Pinpoint the cell where the given text exists, returning its [x, y] midpoint coordinate. 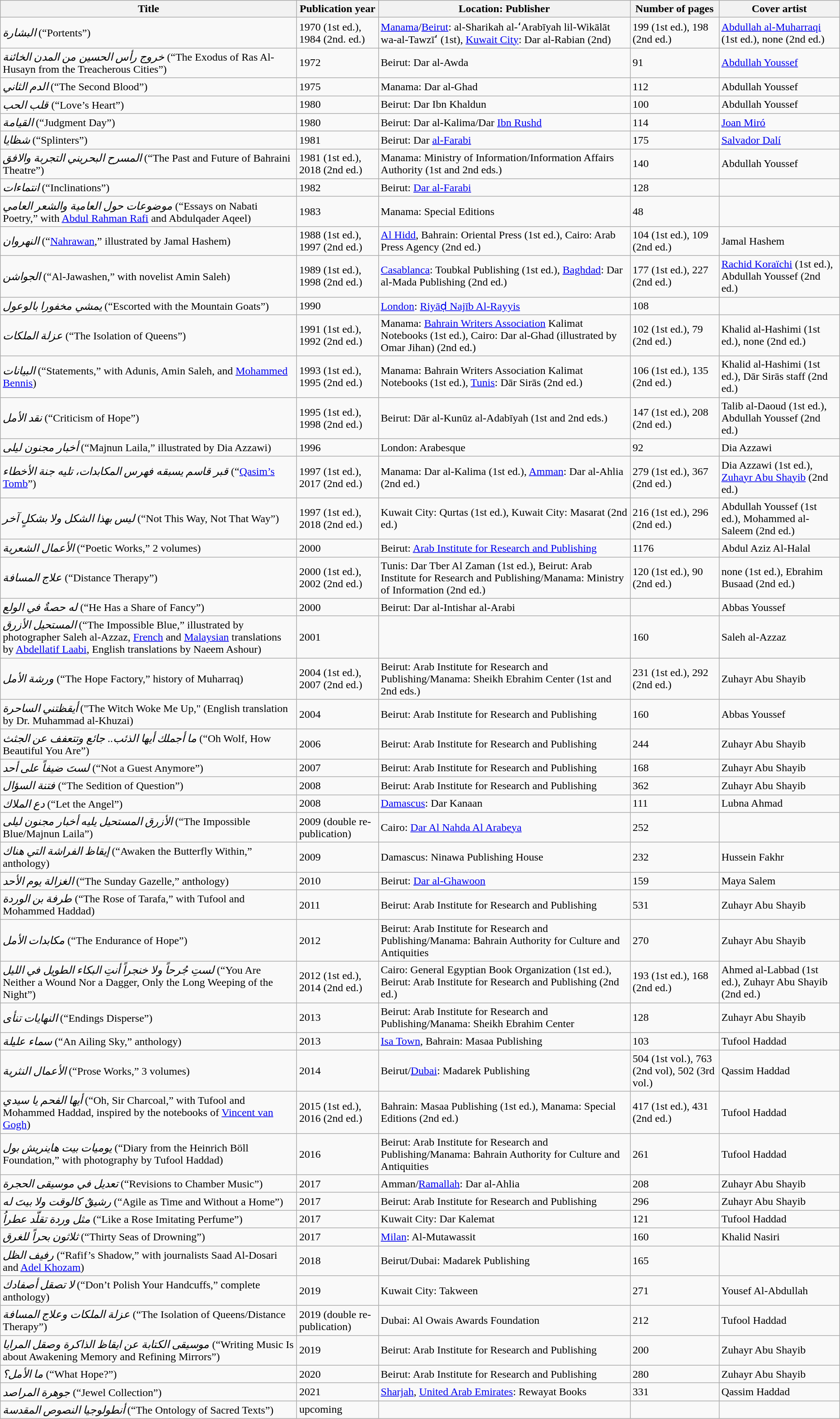
الجواشن (“Al-Jawashen,” with novelist Amin Saleh) [149, 276]
159 [674, 881]
2020 [337, 1374]
لستِ جُرحاً ولا خنجراً أنتِ البكاء الطويل في الليل (“You Are Neither a Wound Nor a Dagger, Only the Long Weeping of the Night”) [149, 982]
Casablanca: Toubkal Publishing (1st ed.), Baghdad: Dar al-Mada Publishing (2nd ed.) [504, 276]
362 [674, 786]
1975 [337, 87]
120 (1st ed.), 90 (2nd ed.) [674, 577]
270 [674, 940]
216 (1st ed.), 296 (2nd ed.) [674, 518]
Cover artist [779, 9]
تعديل في موسيقى الحجرة (“Revisions to Chamber Music”) [149, 1184]
London: Riyāḍ Najīb Al-Rayyis [504, 306]
مكابدات الأمل (“The Endurance of Hope”) [149, 940]
Beirut: Dar Ibn Khaldun [504, 105]
none (1st ed.), Ebrahim Busaad (2nd ed.) [779, 577]
نقد الأمل (“Criticism of Hope”) [149, 418]
Khalid al-Hashimi (1st ed.), Dār Sirās staff (2nd ed.) [779, 377]
upcoming [337, 1410]
296 [674, 1201]
2010 [337, 881]
طرفة بن الوردة (“The Rose of Tarafa,” with Tufool and Mohammed Haddad) [149, 905]
Dubai: Al Owais Awards Foundation [504, 1321]
Dia Azzawi [779, 448]
Saleh al-Azzaz [779, 637]
لستَ ضيفاً على أحد (“Not a Guest Anymore”) [149, 768]
175 [674, 140]
212 [674, 1321]
199 (1st ed.), 198 (2nd ed.) [674, 33]
Khalid Nasiri [779, 1237]
الغزالة يوم الأحد (“The Sunday Gazelle,” anthology) [149, 881]
Location: Publisher [504, 9]
Manama/Beirut: al-Sharikah al-ʻArabīyah lil-Wikālāt wa-al-Tawzīʻ (1st), Kuwait City: Dar al-Rabian (2nd) [504, 33]
2018 [337, 1261]
Manama: Dar al-Ghad [504, 87]
رشيقٌ كالوقت ولا بيتَ له (“Agile as Time and Without a Home”) [149, 1201]
177 (1st ed.), 227 (2nd ed.) [674, 276]
48 [674, 212]
1176 [674, 548]
2004 (1st ed.), 2007 (2nd ed.) [337, 679]
331 [674, 1392]
232 [674, 857]
165 [674, 1261]
504 (1st vol.), 763 (2nd vol), 502 (3rd vol.) [674, 1071]
2007 [337, 768]
Abdullah al-Muharraqi (1st ed.), none (2nd ed.) [779, 33]
2012 [337, 940]
موسيقى الكتابة عن ايقاظ الذاكرة وصقل المرايا (“Writing Music Is about Awakening Memory and Refining Mirrors”) [149, 1350]
280 [674, 1374]
106 (1st ed.), 135 (2nd ed.) [674, 377]
91 [674, 63]
Al Hidd, Bahrain: Oriental Press (1st ed.), Cairo: Arab Press Agency (2nd ed.) [504, 241]
Kuwait City: Takween [504, 1291]
1990 [337, 306]
Isa Town, Bahrain: Masaa Publishing [504, 1041]
252 [674, 828]
2001 [337, 637]
1996 [337, 448]
Manama: Special Editions [504, 212]
علاج المسافة (“Distance Therapy”) [149, 577]
ليس بهذا الشكل ولا بشكلٍ آخر (“Not This Way, Not That Way”) [149, 518]
شظايا (“Splinters”) [149, 140]
قلب الحب (“Love’s Heart”) [149, 105]
Kuwait City: Qurtas (1st ed.), Kuwait City: Masarat (2nd ed.) [504, 518]
Publication year [337, 9]
1988 (1st ed.), 1997 (2nd ed.) [337, 241]
Yousef Al-Abdullah [779, 1291]
271 [674, 1291]
Sharjah, United Arab Emirates: Rewayat Books [504, 1392]
2019 (double re-publication) [337, 1321]
1989 (1st ed.), 1998 (2nd ed.) [337, 276]
208 [674, 1184]
عزلة الملكات (“The Isolation of Queens”) [149, 335]
Title [149, 9]
Damascus: Dar Kanaan [504, 804]
111 [674, 804]
103 [674, 1041]
Kuwait City: Dar Kalemat [504, 1219]
ثلاثون بحراً للغرق (“Thirty Seas of Drowning”) [149, 1237]
244 [674, 744]
أيقظتني الساحرة ("The Witch Woke Me Up," (English translation by Dr. Muhammad al-Khuzai) [149, 715]
الأعمال النثرية (“Prose Works,” 3 volumes) [149, 1071]
2009 (double re-publication) [337, 828]
Tunis: Dar Tber Al Zaman (1st ed.), Beirut: Arab Institute for Research and Publishing/Manama: Ministry of Information (2nd ed.) [504, 577]
Maya Salem [779, 881]
1997 (1st ed.), 2017 (2nd ed.) [337, 477]
Abdullah Youssef (1st ed.), Mohammed al-Saleem (2nd ed.) [779, 518]
Khalid al-Hashimi (1st ed.), none (2nd ed.) [779, 335]
Ahmed al-Labbad (1st ed.), Zuhayr Abu Shayib (2nd ed.) [779, 982]
دع الملاك (“Let the Angel”) [149, 804]
2011 [337, 905]
النهروان (“Nahrawan,” illustrated by Jamal Hashem) [149, 241]
Milan: Al-Mutawassit [504, 1237]
أنطولوجيا النصوص المقدسة (“The Ontology of Sacred Texts”) [149, 1410]
147 (1st ed.), 208 (2nd ed.) [674, 418]
لا تصقل أصفادك (“Don’t Polish Your Handcuffs,” complete anthology) [149, 1291]
يوميات بيت هاينريش بول (“Diary from the Heinrich Böll Foundation,” with photography by Tufool Haddad) [149, 1154]
2012 (1st ed.), 2014 (2nd ed.) [337, 982]
2009 [337, 857]
417 (1st ed.), 431 (2nd ed.) [674, 1112]
168 [674, 768]
2015 (1st ed.), 2016 (2nd ed.) [337, 1112]
الأزرق المستحيل يليه أخبار مجنون ليلى (“The Impossible Blue/Majnun Laila”) [149, 828]
Cairo: General Egyptian Book Organization (1st ed.), Beirut: Arab Institute for Research and Publishing (2nd ed.) [504, 982]
2021 [337, 1392]
Salvador Dalí [779, 140]
جوهرة المراصد (“Jewel Collection”) [149, 1392]
إيقاظ الفراشة التي هناك (“Awaken the Butterfly Within,” anthology) [149, 857]
2016 [337, 1154]
Beirut: Dār al-Kunūz al-Adabīyah (1st and 2nd eds.) [504, 418]
Beirut: Arab Institute for Research and Publishing/Manama: Sheikh Ebrahim Center [504, 1017]
112 [674, 87]
ما الأمل؟ (“What Hope?”) [149, 1374]
Lubna Ahmad [779, 804]
Talib al-Daoud (1st ed.), Abdullah Youssef (2nd ed.) [779, 418]
البشارة (“Portents”) [149, 33]
1983 [337, 212]
Beirut: Dar al-Kalima/Dar Ibn Rushd [504, 123]
102 (1st ed.), 79 (2nd ed.) [674, 335]
114 [674, 123]
121 [674, 1219]
Manama: Bahrain Writers Association Kalimat Notebooks (1st ed.), Tunis: Dār Sirās (2nd ed.) [504, 377]
1995 (1st ed.), 1998 (2nd ed.) [337, 418]
Beirut: Arab Institute for Research and Publishing/Manama: Sheikh Ebrahim Center (1st and 2nd eds.) [504, 679]
Cairo: Dar Al Nahda Al Arabeya [504, 828]
Beirut: Dar al-Intishar al-Arabi [504, 607]
عزلة الملكات وعلاج المسافة (“The Isolation of Queens/Distance Therapy”) [149, 1321]
Hussein Fakhr [779, 857]
2014 [337, 1071]
Abdul Aziz Al-Halal [779, 548]
London: Arabesque [504, 448]
1982 [337, 188]
الدم الثاني (“The Second Blood”) [149, 87]
Manama: Dar al-Kalima (1st ed.), Amman: Dar al-Ahlia (2nd ed.) [504, 477]
Manama: Ministry of Information/Information Affairs Authority (1st and 2nd eds.) [504, 164]
1993 (1st ed.), 1995 (2nd ed.) [337, 377]
279 (1st ed.), 367 (2nd ed.) [674, 477]
Rachid Koraïchi (1st ed.), Abdullah Youssef (2nd ed.) [779, 276]
1997 (1st ed.), 2018 (2nd ed.) [337, 518]
200 [674, 1350]
ورشة الأمل (“The Hope Factory,” history of Muharraq) [149, 679]
231 (1st ed.), 292 (2nd ed.) [674, 679]
Bahrain: Masaa Publishing (1st ed.), Manama: Special Editions (2nd ed.) [504, 1112]
موضوعات حول العامية والشعر العامي (“Essays on Nabati Poetry,” with Abdul Rahman Rafi and Abdulqader Aqeel) [149, 212]
المسرح البحريني التجربة والافق (“The Past and Future of Bahraini Theatre”) [149, 164]
2000 (1st ed.), 2002 (2nd ed.) [337, 577]
الأعمال الشعرية (“Poetic Works,” 2 volumes) [149, 548]
261 [674, 1154]
Beirut: Dar al-Ghawoon [504, 881]
Number of pages [674, 9]
100 [674, 105]
النهايات تنأى (“Endings Disperse”) [149, 1017]
193 (1st ed.), 168 (2nd ed.) [674, 982]
رفيف الظل (“Rafif’s Shadow,” with journalists Saad Al-Dosari and Adel Khozam) [149, 1261]
1981 [337, 140]
أخبار مجنون ليلى (“Majnun Laila,” illustrated by Dia Azzawi) [149, 448]
القيامة (“Judgment Day”) [149, 123]
ما أجملك أيها الذئب.. جائع وتتعفف عن الجثث (“Oh Wolf, How Beautiful You Are”) [149, 744]
108 [674, 306]
له حصةٌ في الولع (“He Has a Share of Fancy”) [149, 607]
531 [674, 905]
2006 [337, 744]
Beirut: Dar al-Awda [504, 63]
Damascus: Ninawa Publishing House [504, 857]
Jamal Hashem [779, 241]
Manama: Bahrain Writers Association Kalimat Notebooks (1st ed.), Cairo: Dar al-Ghad (illustrated by Omar Jihan) (2nd ed.) [504, 335]
1970 (1st ed.), 1984 (2nd. ed.) [337, 33]
Amman/Ramallah: Dar al-Ahlia [504, 1184]
سماء عليلة (“An Ailing Sky,” anthology) [149, 1041]
104 (1st ed.), 109 (2nd ed.) [674, 241]
Dia Azzawi (1st ed.), Zuhayr Abu Shayib (2nd ed.) [779, 477]
140 [674, 164]
أيها الفحم يا سيدي (“Oh, Sir Charcoal,” with Tufool and Mohammed Haddad, inspired by the notebooks of Vincent van Gogh) [149, 1112]
1972 [337, 63]
قبر قاسم يسبقه فهرس المكابدات، تليه جنة الأخطاء (“Qasim’s Tomb”) [149, 477]
1991 (1st ed.), 1992 (2nd ed.) [337, 335]
فتنة السؤال (“The Sedition of Question”) [149, 786]
مثل وردة تقلّد عطراُ (“Like a Rose Imitating Perfume”) [149, 1219]
البيانات (“Statements,” with Adunis, Amin Saleh, and Mohammed Bennis) [149, 377]
1981 (1st ed.), 2018 (2nd ed.) [337, 164]
Joan Miró [779, 123]
2004 [337, 715]
92 [674, 448]
انتماءات (“Inclinations”) [149, 188]
خروج رأس الحسين من المدن الخائنة (“The Exodus of Ras Al-Husayn from the Treacherous Cities”) [149, 63]
يمشي مخفورا بالوعول (“Escorted with the Mountain Goats”) [149, 306]
